Provide the (x, y) coordinate of the cell's center where the given text is located.  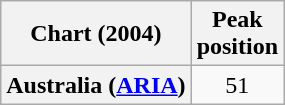
Chart (2004) (96, 34)
Australia (ARIA) (96, 85)
Peakposition (237, 34)
51 (237, 85)
